Identify which cell holds the provided text, then report its [X, Y] central coordinate. 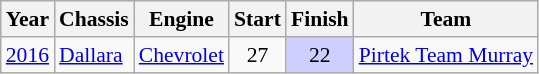
22 [320, 55]
Start [258, 19]
Engine [182, 19]
Pirtek Team Murray [446, 55]
Finish [320, 19]
Year [28, 19]
2016 [28, 55]
Chevrolet [182, 55]
Team [446, 19]
Chassis [94, 19]
27 [258, 55]
Dallara [94, 55]
